Scan for the cell matching the given text and deliver its (X, Y) coordinate at center. 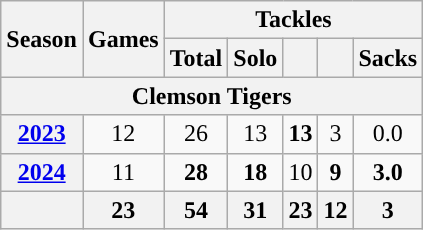
26 (196, 134)
Total (196, 58)
2024 (42, 172)
11 (123, 172)
10 (300, 172)
28 (196, 172)
Clemson Tigers (212, 96)
31 (256, 210)
0.0 (388, 134)
9 (336, 172)
18 (256, 172)
54 (196, 210)
Games (123, 39)
Tackles (293, 20)
Solo (256, 58)
3.0 (388, 172)
2023 (42, 134)
Sacks (388, 58)
Season (42, 39)
